Extract the [x, y] coordinate from the center of the cell holding the provided text.  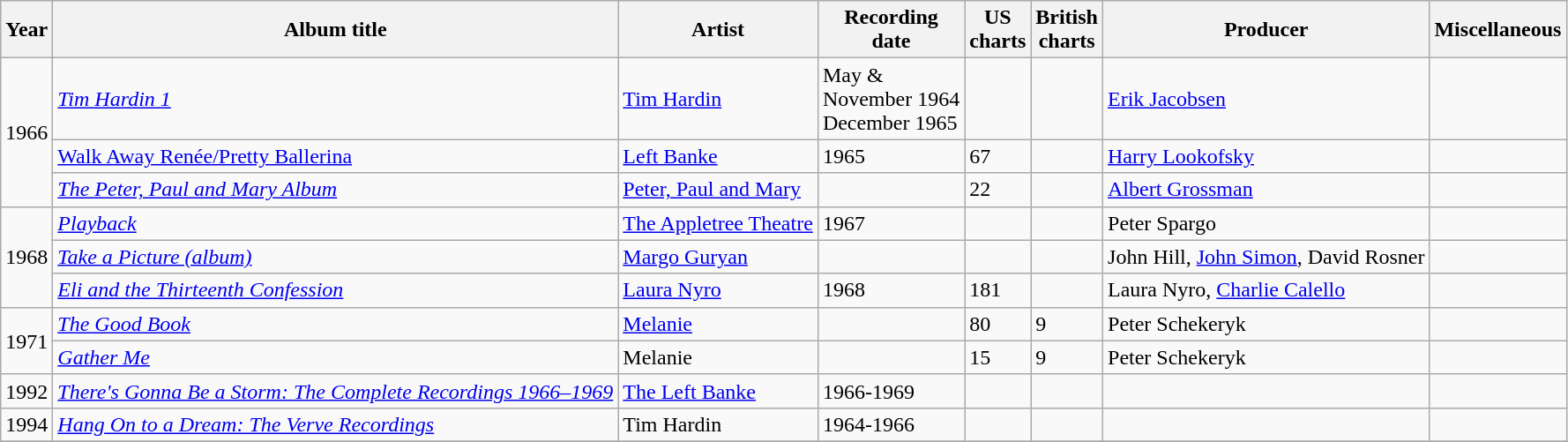
22 [998, 190]
Harry Lookofsky [1266, 156]
Laura Nyro, Charlie Calello [1266, 290]
Peter, Paul and Mary [718, 190]
Playback [335, 223]
1967 [891, 223]
80 [998, 324]
Producer [1266, 30]
British charts [1067, 30]
Albert Grossman [1266, 190]
Left Banke [718, 156]
The Good Book [335, 324]
Gather Me [335, 357]
Recordingdate [891, 30]
Year [26, 30]
1966-1969 [891, 391]
1966 [26, 132]
Laura Nyro [718, 290]
Take a Picture (album) [335, 257]
1994 [26, 424]
Album title [335, 30]
John Hill, John Simon, David Rosner [1266, 257]
Walk Away Renée/Pretty Ballerina [335, 156]
Tim Hardin 1 [335, 99]
Miscellaneous [1497, 30]
The Peter, Paul and Mary Album [335, 190]
181 [998, 290]
US charts [998, 30]
Peter Spargo [1266, 223]
67 [998, 156]
1964-1966 [891, 424]
Erik Jacobsen [1266, 99]
Hang On to a Dream: The Verve Recordings [335, 424]
Margo Guryan [718, 257]
15 [998, 357]
The Left Banke [718, 391]
Artist [718, 30]
May &November 1964 December 1965 [891, 99]
The Appletree Theatre [718, 223]
There's Gonna Be a Storm: The Complete Recordings 1966–1969 [335, 391]
1971 [26, 341]
Eli and the Thirteenth Confession [335, 290]
1965 [891, 156]
1992 [26, 391]
